For the text-containing cell, return its midpoint in (x, y) coordinate format. 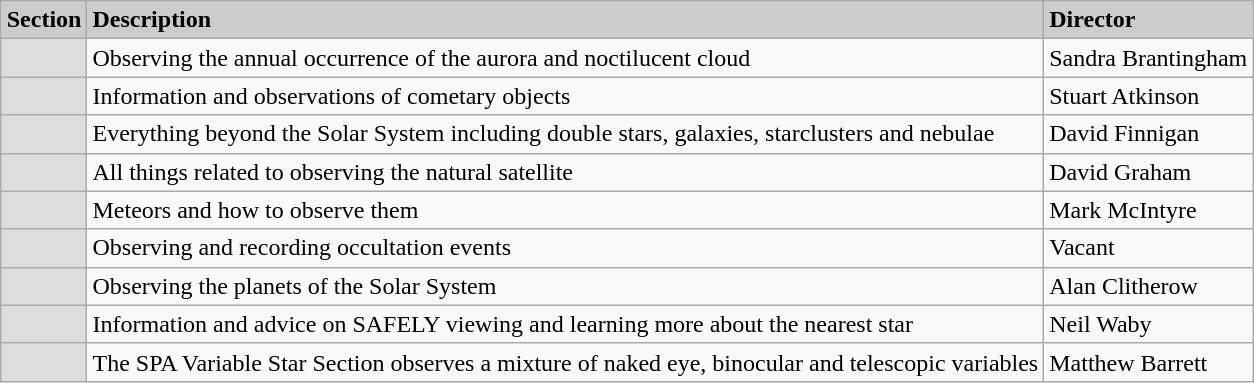
Everything beyond the Solar System including double stars, galaxies, starclusters and nebulae (566, 134)
Alan Clitherow (1148, 286)
David Finnigan (1148, 134)
Information and observations of cometary objects (566, 96)
Description (566, 20)
Section (44, 20)
All things related to observing the natural satellite (566, 172)
Stuart Atkinson (1148, 96)
Vacant (1148, 248)
Matthew Barrett (1148, 362)
Director (1148, 20)
The SPA Variable Star Section observes a mixture of naked eye, binocular and telescopic variables (566, 362)
Observing the planets of the Solar System (566, 286)
Neil Waby (1148, 324)
Sandra Brantingham (1148, 58)
Mark McIntyre (1148, 210)
Observing and recording occultation events (566, 248)
Information and advice on SAFELY viewing and learning more about the nearest star (566, 324)
Observing the annual occurrence of the aurora and noctilucent cloud (566, 58)
David Graham (1148, 172)
Meteors and how to observe them (566, 210)
